Capture the cell that displays the provided text and extract its [X, Y] central coordinate. 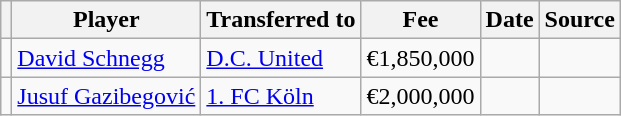
€1,850,000 [420, 58]
David Schnegg [106, 58]
1. FC Köln [281, 96]
Fee [420, 20]
Player [106, 20]
D.C. United [281, 58]
Jusuf Gazibegović [106, 96]
Transferred to [281, 20]
Source [580, 20]
€2,000,000 [420, 96]
Date [510, 20]
